Return the [X, Y] coordinate for the center point of the cell that contains the specified text.  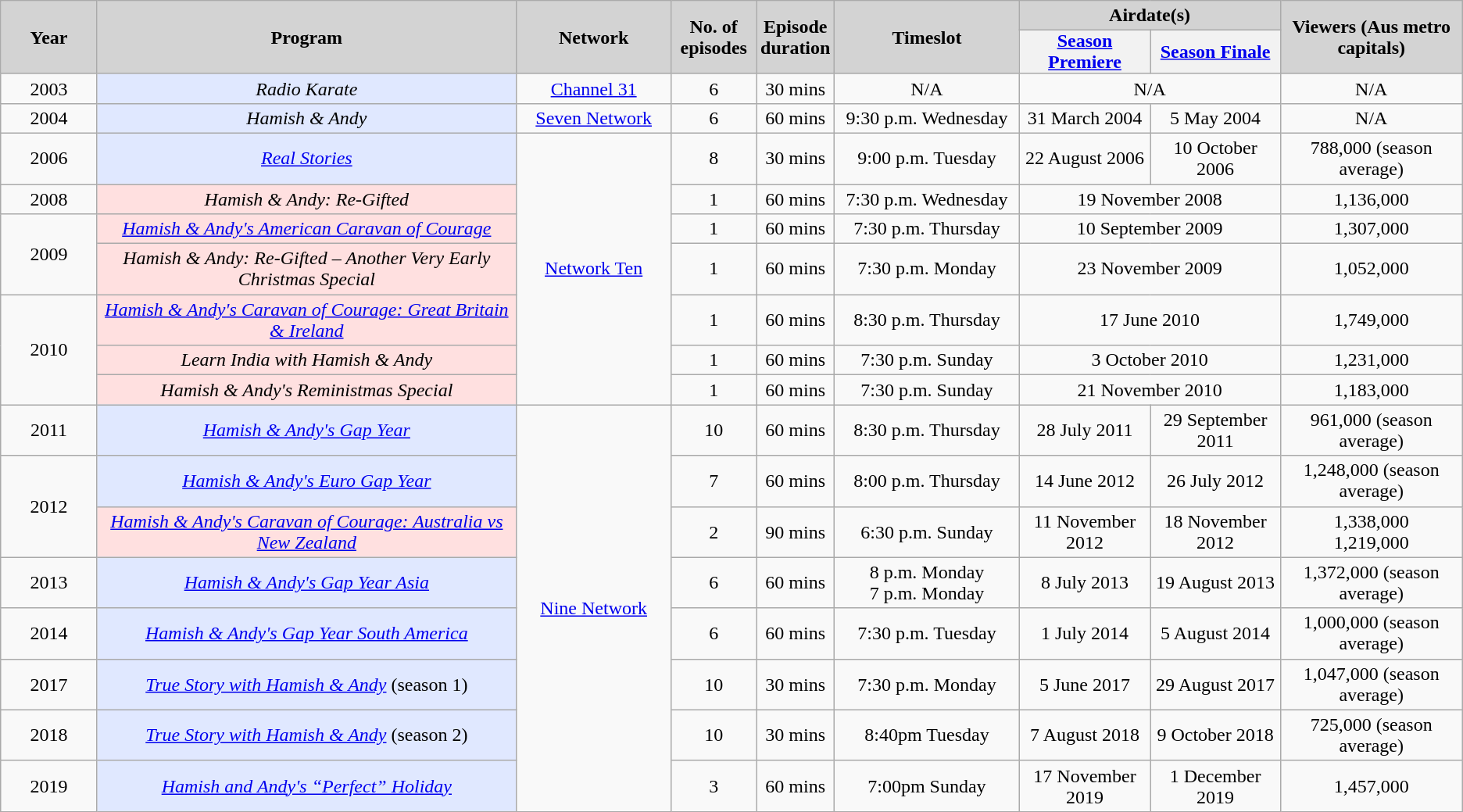
Hamish & Andy: Re-Gifted – Another Very Early Christmas Special [306, 269]
Real Stories [306, 158]
7 August 2018 [1085, 735]
2017 [49, 685]
7:30 p.m. Wednesday [927, 199]
2 [714, 531]
10 September 2009 [1150, 229]
26 July 2012 [1215, 481]
1,047,000 (season average) [1371, 685]
2004 [49, 118]
1,000,000 (season average) [1371, 633]
2010 [49, 350]
5 August 2014 [1215, 633]
90 mins [796, 531]
1,052,000 [1371, 269]
3 [714, 786]
29 August 2017 [1215, 685]
Hamish & Andy's Gap Year Asia [306, 583]
Seven Network [594, 118]
2014 [49, 633]
Hamish and Andy's “Perfect” Holiday [306, 786]
3 October 2010 [1150, 360]
5 May 2004 [1215, 118]
23 November 2009 [1150, 269]
Episode duration [796, 38]
725,000 (season average) [1371, 735]
7 [714, 481]
Channel 31 [594, 88]
Hamish & Andy's American Caravan of Courage [306, 229]
Hamish & Andy's Gap Year South America [306, 633]
8 July 2013 [1085, 583]
2018 [49, 735]
2019 [49, 786]
True Story with Hamish & Andy (season 2) [306, 735]
17 November 2019 [1085, 786]
2006 [49, 158]
8 [714, 158]
Hamish & Andy's Gap Year [306, 430]
18 November 2012 [1215, 531]
1,248,000 (season average) [1371, 481]
7:30 p.m. Tuesday [927, 633]
Hamish & Andy: Re-Gifted [306, 199]
Hamish & Andy's Euro Gap Year [306, 481]
Hamish & Andy's Caravan of Courage: Australia vs New Zealand [306, 531]
1,372,000 (season average) [1371, 583]
Program [306, 38]
1,136,000 [1371, 199]
10 October 2006 [1215, 158]
14 June 2012 [1085, 481]
2012 [49, 506]
1,231,000 [1371, 360]
Timeslot [927, 38]
788,000 (season average) [1371, 158]
True Story with Hamish & Andy (season 1) [306, 685]
1 December 2019 [1215, 786]
No. of episodes [714, 38]
19 August 2013 [1215, 583]
8:40pm Tuesday [927, 735]
5 June 2017 [1085, 685]
9:00 p.m. Tuesday [927, 158]
9:30 p.m. Wednesday [927, 118]
Network [594, 38]
Learn India with Hamish & Andy [306, 360]
1,749,000 [1371, 320]
Year [49, 38]
Season Finale [1215, 52]
19 November 2008 [1150, 199]
1 July 2014 [1085, 633]
31 March 2004 [1085, 118]
961,000 (season average) [1371, 430]
Hamish & Andy [306, 118]
28 July 2011 [1085, 430]
2011 [49, 430]
1,307,000 [1371, 229]
21 November 2010 [1150, 390]
Network Ten [594, 269]
Hamish & Andy's Caravan of Courage: Great Britain & Ireland [306, 320]
1,338,000 1,219,000 [1371, 531]
Season Premiere [1085, 52]
1,183,000 [1371, 390]
Hamish & Andy's Reministmas Special [306, 390]
7:30 p.m. Thursday [927, 229]
2003 [49, 88]
29 September 2011 [1215, 430]
Airdate(s) [1150, 16]
Radio Karate [306, 88]
17 June 2010 [1150, 320]
1,457,000 [1371, 786]
7:00pm Sunday [927, 786]
6:30 p.m. Sunday [927, 531]
Nine Network [594, 608]
8 p.m. Monday 7 p.m. Monday [927, 583]
2013 [49, 583]
11 November 2012 [1085, 531]
Viewers (Aus metro capitals) [1371, 38]
9 October 2018 [1215, 735]
2009 [49, 255]
2008 [49, 199]
8:00 p.m. Thursday [927, 481]
22 August 2006 [1085, 158]
